Provide the (X, Y) coordinate of the cell's center where the given text is located.  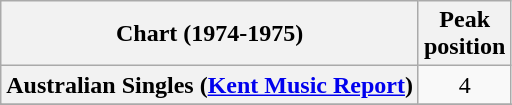
Australian Singles (Kent Music Report) (210, 85)
4 (464, 85)
Chart (1974-1975) (210, 34)
Peakposition (464, 34)
